Provide the (X, Y) coordinate of the cell's center where the given text is located.  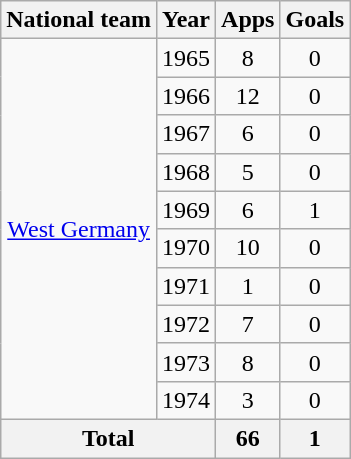
Goals (315, 20)
7 (248, 324)
1974 (186, 400)
1969 (186, 210)
1970 (186, 248)
Total (108, 438)
Year (186, 20)
National team (79, 20)
Apps (248, 20)
10 (248, 248)
1973 (186, 362)
1965 (186, 58)
West Germany (79, 230)
1972 (186, 324)
66 (248, 438)
5 (248, 172)
1967 (186, 134)
12 (248, 96)
3 (248, 400)
1971 (186, 286)
1966 (186, 96)
1968 (186, 172)
